Return [X, Y] of the center of cell containing provided text 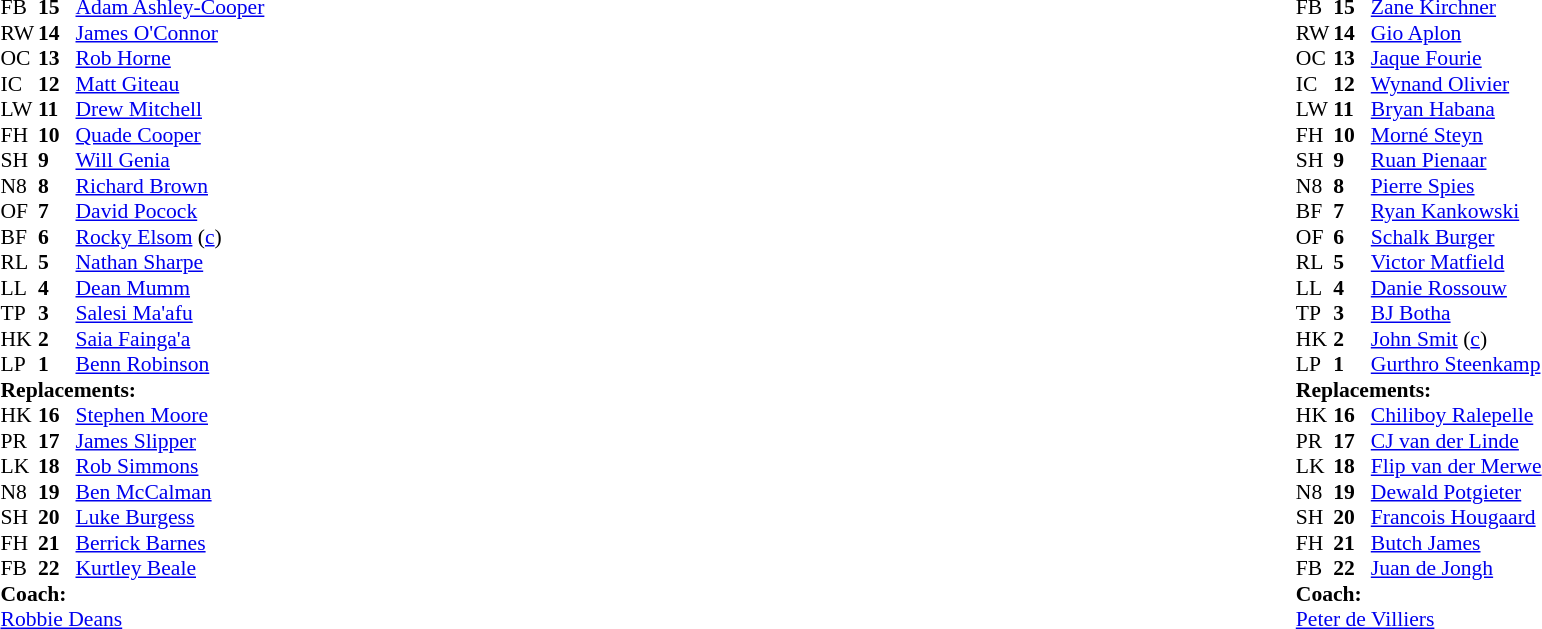
Rocky Elsom (c) [170, 237]
Dean Mumm [170, 288]
Salesi Ma'afu [170, 313]
Rob Horne [170, 59]
Stephen Moore [170, 415]
Will Genia [170, 161]
Benn Robinson [170, 365]
Flip van der Merwe [1456, 467]
CJ van der Linde [1456, 441]
Ryan Kankowski [1456, 211]
Luke Burgess [170, 517]
Dewald Potgieter [1456, 492]
Drew Mitchell [170, 109]
James Slipper [170, 441]
Schalk Burger [1456, 237]
Juan de Jongh [1456, 569]
Ruan Pienaar [1456, 161]
Quade Cooper [170, 135]
Kurtley Beale [170, 569]
Francois Hougaard [1456, 517]
Ben McCalman [170, 492]
Butch James [1456, 543]
Chiliboy Ralepelle [1456, 415]
John Smit (c) [1456, 339]
BJ Botha [1456, 313]
Bryan Habana [1456, 109]
Jaque Fourie [1456, 59]
Nathan Sharpe [170, 263]
Gurthro Steenkamp [1456, 365]
Danie Rossouw [1456, 288]
Victor Matfield [1456, 263]
Berrick Barnes [170, 543]
Morné Steyn [1456, 135]
Matt Giteau [170, 84]
James O'Connor [170, 33]
Saia Fainga'a [170, 339]
Pierre Spies [1456, 186]
Wynand Olivier [1456, 84]
Gio Aplon [1456, 33]
David Pocock [170, 211]
Richard Brown [170, 186]
Rob Simmons [170, 467]
